Output the (x, y) coordinate of the center of the cell containing the given text.  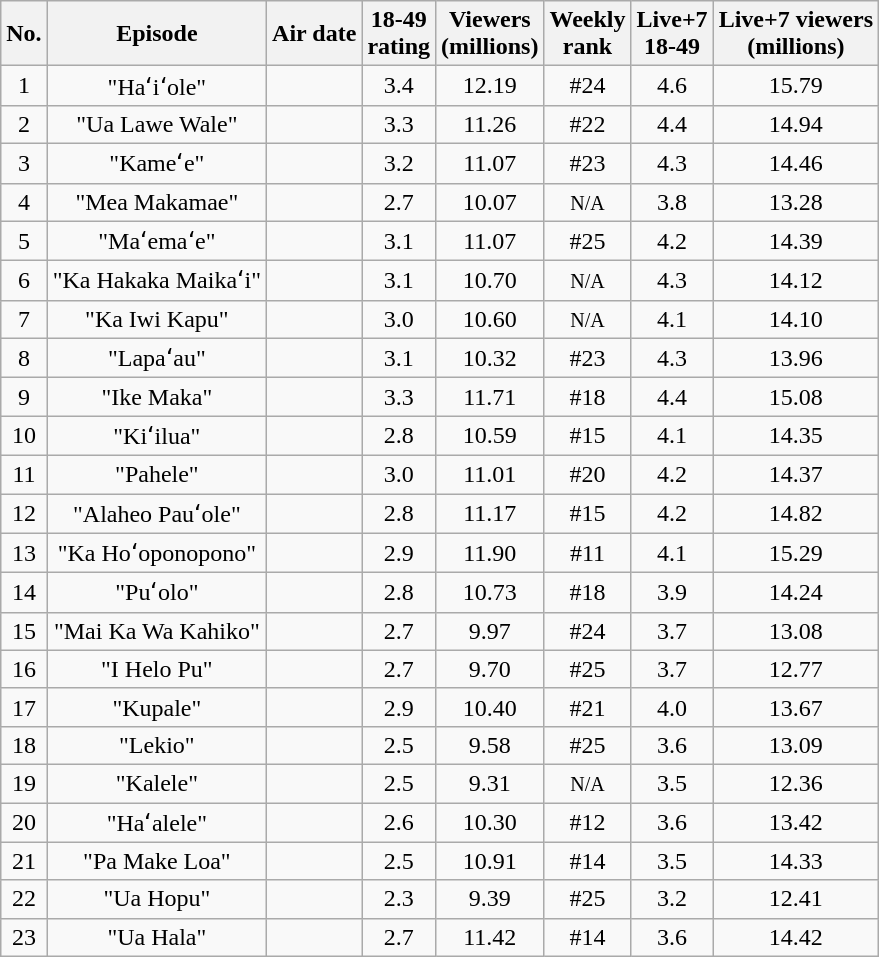
14.46 (796, 163)
12.36 (796, 783)
14.12 (796, 281)
"Haʻiʻole" (156, 86)
"Puʻolo" (156, 593)
5 (24, 241)
"Lapaʻau" (156, 358)
#22 (588, 124)
3 (24, 163)
#11 (588, 553)
12.19 (490, 86)
Viewers(millions) (490, 34)
9.97 (490, 631)
10.60 (490, 319)
11.71 (490, 397)
13.28 (796, 202)
14.37 (796, 474)
"Kupale" (156, 707)
10.70 (490, 281)
#12 (588, 822)
14.35 (796, 436)
17 (24, 707)
14.39 (796, 241)
"Ua Lawe Wale" (156, 124)
2 (24, 124)
"Ka Hakaka Maikaʻi" (156, 281)
"Pa Make Loa" (156, 861)
16 (24, 669)
10.59 (490, 436)
10.91 (490, 861)
4 (24, 202)
8 (24, 358)
15 (24, 631)
2.6 (399, 822)
10.40 (490, 707)
Live+718-49 (672, 34)
10.73 (490, 593)
2.3 (399, 899)
4.0 (672, 707)
"Alaheo Pauʻole" (156, 514)
"Mea Makamae" (156, 202)
"Ua Hopu" (156, 899)
11.17 (490, 514)
9.58 (490, 745)
20 (24, 822)
10 (24, 436)
14.10 (796, 319)
3.4 (399, 86)
12.77 (796, 669)
22 (24, 899)
14 (24, 593)
14.82 (796, 514)
14.42 (796, 937)
"Pahele" (156, 474)
10.32 (490, 358)
4.6 (672, 86)
3.8 (672, 202)
#21 (588, 707)
11.01 (490, 474)
"Kiʻilua" (156, 436)
Air date (314, 34)
14.33 (796, 861)
"Mai Ka Wa Kahiko" (156, 631)
15.08 (796, 397)
12 (24, 514)
"Ka Hoʻoponopono" (156, 553)
"Ka Iwi Kapu" (156, 319)
"Haʻalele" (156, 822)
11 (24, 474)
15.29 (796, 553)
15.79 (796, 86)
9.31 (490, 783)
"I Helo Pu" (156, 669)
No. (24, 34)
6 (24, 281)
11.42 (490, 937)
13.09 (796, 745)
9.70 (490, 669)
18-49rating (399, 34)
21 (24, 861)
18 (24, 745)
14.24 (796, 593)
"Kalele" (156, 783)
Weeklyrank (588, 34)
14.94 (796, 124)
"Ua Hala" (156, 937)
13.42 (796, 822)
"Ike Maka" (156, 397)
3.9 (672, 593)
13.67 (796, 707)
13.96 (796, 358)
23 (24, 937)
12.41 (796, 899)
11.90 (490, 553)
13.08 (796, 631)
"Maʻemaʻe" (156, 241)
10.07 (490, 202)
9 (24, 397)
1 (24, 86)
9.39 (490, 899)
Live+7 viewers(millions) (796, 34)
Episode (156, 34)
#20 (588, 474)
10.30 (490, 822)
11.26 (490, 124)
19 (24, 783)
"Kameʻe" (156, 163)
13 (24, 553)
"Lekio" (156, 745)
7 (24, 319)
